Detect which cell encompasses the target text, then output its [x, y] center coordinate. 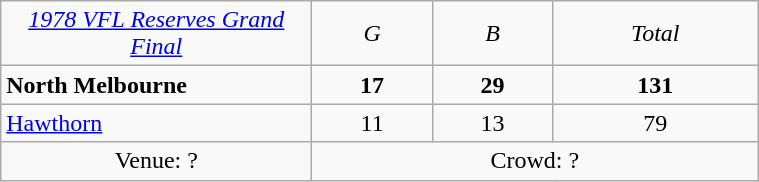
Hawthorn [156, 123]
Crowd: ? [535, 161]
Total [656, 34]
131 [656, 85]
17 [372, 85]
Venue: ? [156, 161]
79 [656, 123]
B [492, 34]
North Melbourne [156, 85]
G [372, 34]
1978 VFL Reserves Grand Final [156, 34]
11 [372, 123]
29 [492, 85]
13 [492, 123]
